Return [x, y] of the center of cell containing provided text 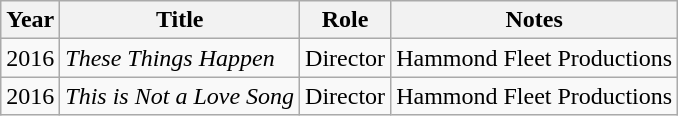
This is Not a Love Song [180, 96]
Notes [534, 20]
Year [30, 20]
Role [346, 20]
Title [180, 20]
These Things Happen [180, 58]
